Scan for the cell matching the given text and deliver its (X, Y) coordinate at center. 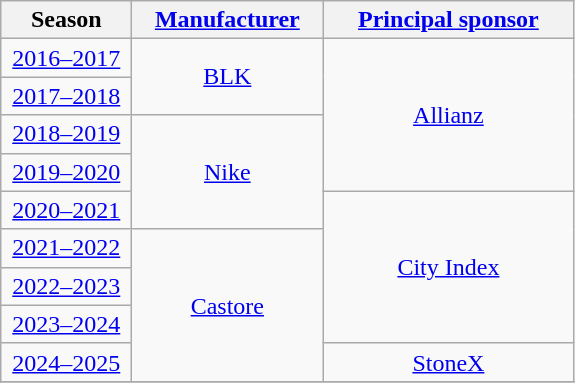
2021–2022 (66, 248)
2024–2025 (66, 362)
Allianz (448, 115)
City Index (448, 267)
Principal sponsor (448, 20)
Nike (228, 172)
Season (66, 20)
StoneX (448, 362)
Manufacturer (228, 20)
2019–2020 (66, 172)
2022–2023 (66, 286)
2016–2017 (66, 58)
2020–2021 (66, 210)
2018–2019 (66, 134)
BLK (228, 77)
Castore (228, 305)
2023–2024 (66, 324)
2017–2018 (66, 96)
